Return the (X, Y) coordinate for the center point of the cell that contains the specified text.  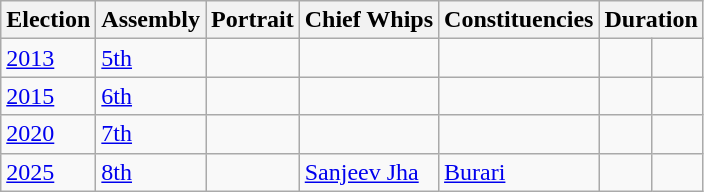
8th (151, 172)
2013 (48, 58)
2020 (48, 134)
6th (151, 96)
2025 (48, 172)
Chief Whips (368, 20)
Election (48, 20)
Portrait (253, 20)
Duration (651, 20)
5th (151, 58)
Constituencies (519, 20)
7th (151, 134)
Burari (519, 172)
Assembly (151, 20)
2015 (48, 96)
Sanjeev Jha (368, 172)
